Return the (x, y) coordinate for the center point of the cell that contains the specified text.  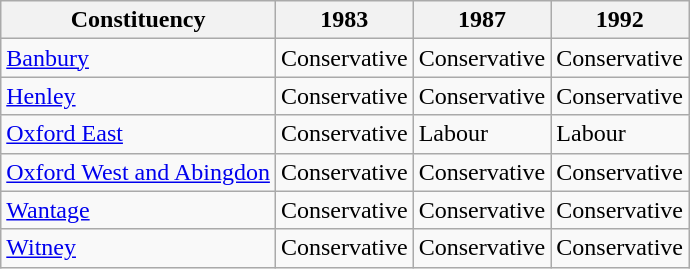
1987 (482, 20)
Oxford West and Abingdon (138, 172)
Constituency (138, 20)
1983 (344, 20)
1992 (620, 20)
Henley (138, 96)
Oxford East (138, 134)
Wantage (138, 210)
Banbury (138, 58)
Witney (138, 248)
